Find where the given text appears and provide that cell's center as [x, y] coordinate. 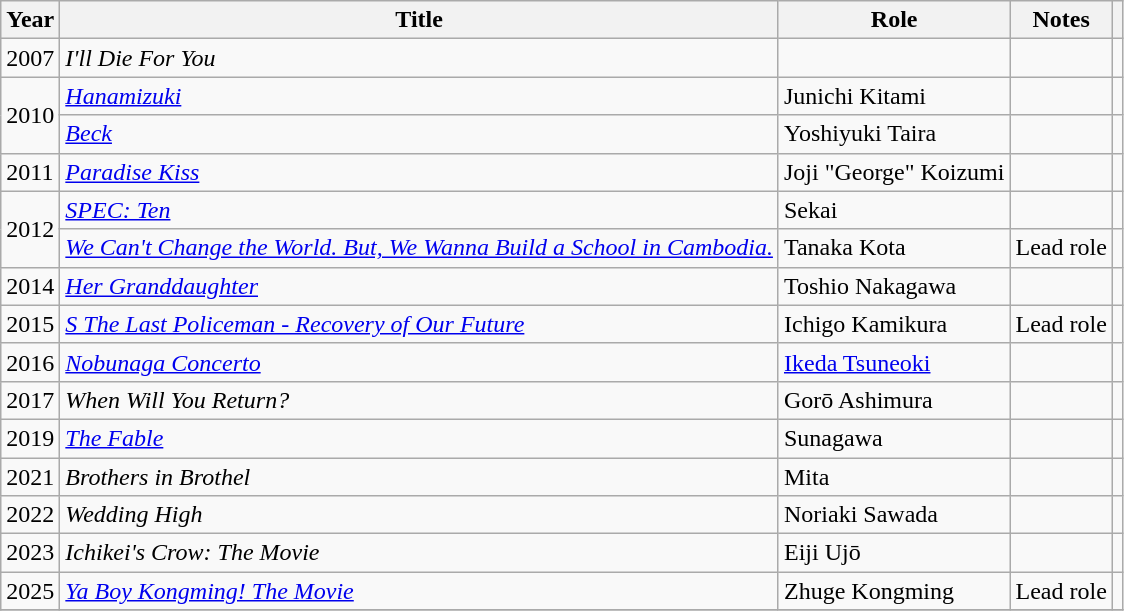
Notes [1061, 20]
Eiji Ujō [894, 553]
Ikeda Tsuneoki [894, 362]
Paradise Kiss [420, 172]
Mita [894, 477]
Title [420, 20]
Brothers in Brothel [420, 477]
2012 [30, 229]
Gorō Ashimura [894, 400]
2015 [30, 324]
Ichigo Kamikura [894, 324]
Joji "George" Koizumi [894, 172]
2014 [30, 286]
Hanamizuki [420, 96]
Tanaka Kota [894, 248]
Nobunaga Concerto [420, 362]
When Will You Return? [420, 400]
2019 [30, 438]
Wedding High [420, 515]
We Can't Change the World. But, We Wanna Build a School in Cambodia. [420, 248]
Her Granddaughter [420, 286]
Junichi Kitami [894, 96]
2007 [30, 58]
Ya Boy Kongming! The Movie [420, 591]
2017 [30, 400]
2010 [30, 115]
Ichikei's Crow: The Movie [420, 553]
The Fable [420, 438]
Beck [420, 134]
2022 [30, 515]
2025 [30, 591]
2021 [30, 477]
2011 [30, 172]
Sunagawa [894, 438]
Yoshiyuki Taira [894, 134]
Role [894, 20]
Toshio Nakagawa [894, 286]
2023 [30, 553]
S The Last Policeman - Recovery of Our Future [420, 324]
SPEC: Ten [420, 210]
Noriaki Sawada [894, 515]
Year [30, 20]
Zhuge Kongming [894, 591]
I'll Die For You [420, 58]
Sekai [894, 210]
2016 [30, 362]
